Determine the (x, y) coordinate at the center of the cell enclosing the given text.  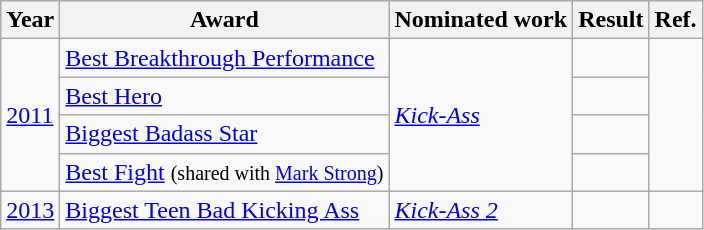
Biggest Teen Bad Kicking Ass (224, 210)
Best Fight (shared with Mark Strong) (224, 172)
Result (611, 20)
Best Hero (224, 96)
Biggest Badass Star (224, 134)
Kick-Ass 2 (481, 210)
Award (224, 20)
Nominated work (481, 20)
Year (30, 20)
2013 (30, 210)
Ref. (676, 20)
Kick-Ass (481, 115)
Best Breakthrough Performance (224, 58)
2011 (30, 115)
